Locate the cell with the specified text and output its (x, y) center coordinate. 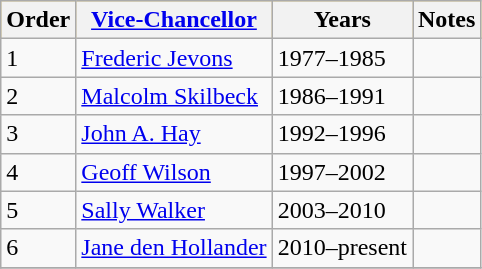
Vice-Chancellor (174, 20)
Geoff Wilson (174, 172)
2010–present (342, 248)
3 (38, 134)
John A. Hay (174, 134)
4 (38, 172)
Order (38, 20)
1 (38, 58)
Notes (446, 20)
Sally Walker (174, 210)
1997–2002 (342, 172)
5 (38, 210)
1992–1996 (342, 134)
6 (38, 248)
Jane den Hollander (174, 248)
1986–1991 (342, 96)
1977–1985 (342, 58)
Malcolm Skilbeck (174, 96)
Years (342, 20)
Frederic Jevons (174, 58)
2 (38, 96)
2003–2010 (342, 210)
